Provide the [X, Y] coordinate of the cell's center where the given text is located.  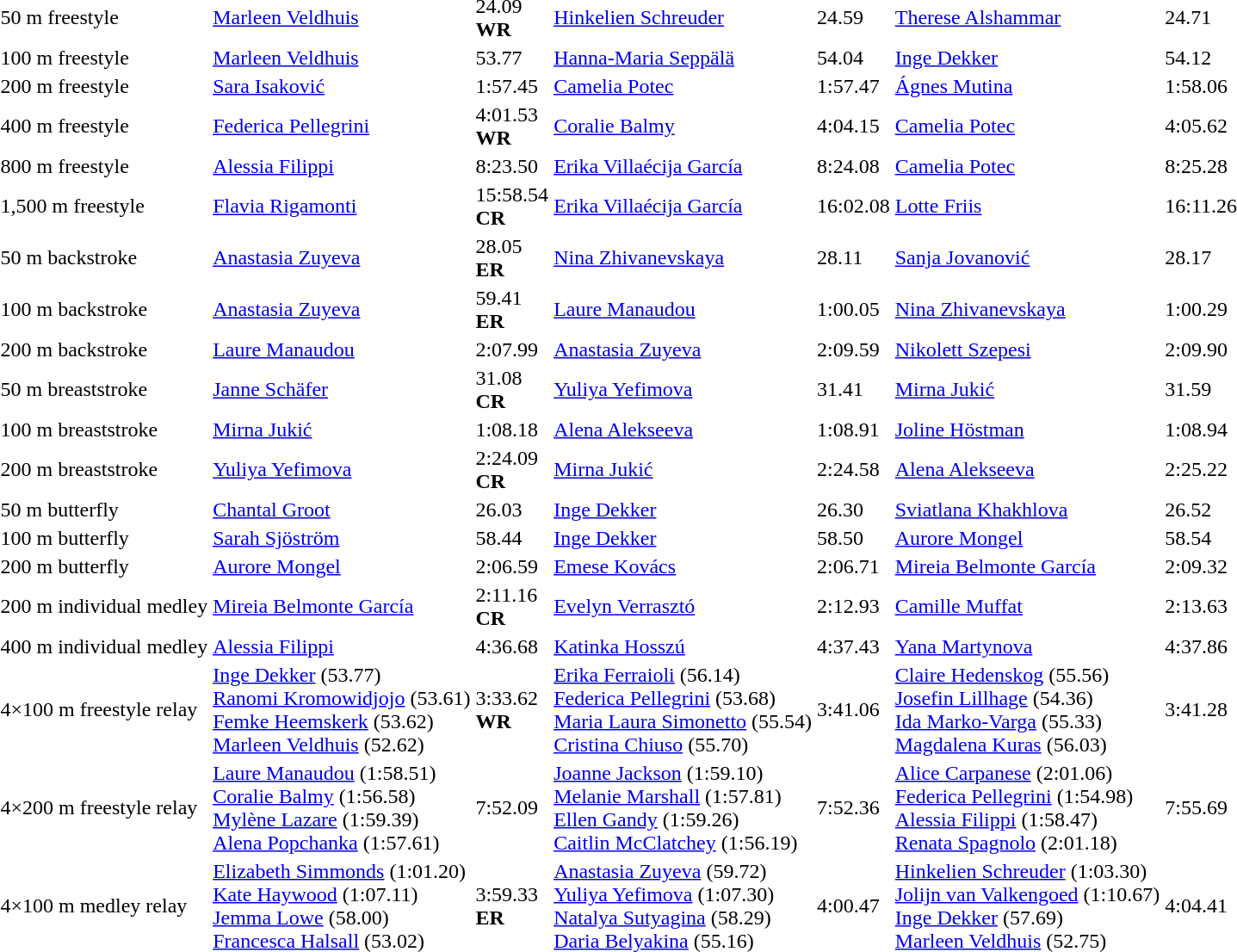
Nikolett Szepesi [1028, 349]
Alice Carpanese (2:01.06)Federica Pellegrini (1:54.98)Alessia Filippi (1:58.47)Renata Spagnolo (2:01.18) [1028, 807]
58.44 [512, 538]
2:24.58 [854, 470]
31.08CR [512, 389]
1:08.91 [854, 430]
16:02.08 [854, 207]
1:00.05 [854, 310]
3:41.06 [854, 709]
3:33.62 WR [512, 709]
Sarah Sjöström [342, 538]
1:08.18 [512, 430]
8:23.50 [512, 166]
53.77 [512, 58]
7:52.09 [512, 807]
1:57.47 [854, 86]
31.41 [854, 389]
Yana Martynova [1028, 646]
Sara Isaković [342, 86]
Sanja Jovanović [1028, 258]
28.05ER [512, 258]
Marleen Veldhuis [342, 58]
Evelyn Verrasztó [683, 606]
2:12.93 [854, 606]
58.50 [854, 538]
Chantal Groot [342, 510]
15:58.54CR [512, 207]
4:36.68 [512, 646]
2:07.99 [512, 349]
Federica Pellegrini [342, 126]
1:57.45 [512, 86]
Claire Hedenskog (55.56)Josefin Lillhage (54.36)Ida Marko-Varga (55.33)Magdalena Kuras (56.03) [1028, 709]
26.03 [512, 510]
Lotte Friis [1028, 207]
4:37.43 [854, 646]
Ágnes Mutina [1028, 86]
2:24.09CR [512, 470]
28.11 [854, 258]
2:06.59 [512, 566]
Coralie Balmy [683, 126]
Flavia Rigamonti [342, 207]
Janne Schäfer [342, 389]
Joline Höstman [1028, 430]
7:52.36 [854, 807]
59.41ER [512, 310]
Emese Kovács [683, 566]
Joanne Jackson (1:59.10)Melanie Marshall (1:57.81)Ellen Gandy (1:59.26)Caitlin McClatchey (1:56.19) [683, 807]
Katinka Hosszú [683, 646]
8:24.08 [854, 166]
Erika Ferraioli (56.14)Federica Pellegrini (53.68)Maria Laura Simonetto (55.54)Cristina Chiuso (55.70) [683, 709]
Inge Dekker (53.77)Ranomi Kromowidjojo (53.61)Femke Heemskerk (53.62)Marleen Veldhuis (52.62) [342, 709]
2:09.59 [854, 349]
4:04.15 [854, 126]
Hanna-Maria Seppälä [683, 58]
54.04 [854, 58]
Laure Manaudou (1:58.51)Coralie Balmy (1:56.58)Mylène Lazare (1:59.39)Alena Popchanka (1:57.61) [342, 807]
26.30 [854, 510]
Sviatlana Khakhlova [1028, 510]
2:06.71 [854, 566]
Camille Muffat [1028, 606]
2:11.16CR [512, 606]
4:01.53 WR [512, 126]
